Detect which cell encompasses the target text, then output its (x, y) center coordinate. 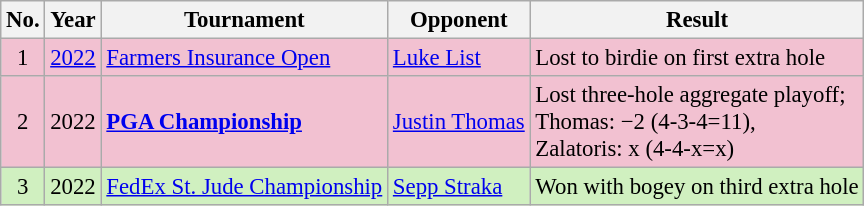
Tournament (244, 20)
Luke List (459, 58)
Year (73, 20)
Lost three-hole aggregate playoff;Thomas: −2 (4-3-4=11),Zalatoris: x (4-4-x=x) (697, 122)
2 (23, 122)
1 (23, 58)
No. (23, 20)
Lost to birdie on first extra hole (697, 58)
Farmers Insurance Open (244, 58)
Opponent (459, 20)
Result (697, 20)
Sepp Straka (459, 187)
PGA Championship (244, 122)
Justin Thomas (459, 122)
3 (23, 187)
FedEx St. Jude Championship (244, 187)
Won with bogey on third extra hole (697, 187)
